Provide the (x, y) coordinate of the cell's center where the given text is located.  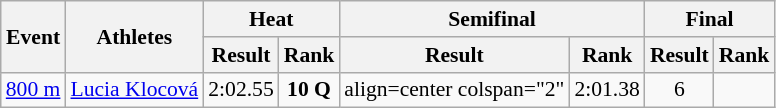
align=center colspan="2" (454, 90)
Athletes (134, 36)
Final (710, 19)
2:01.38 (606, 90)
2:02.55 (240, 90)
Event (34, 36)
Semifinal (492, 19)
800 m (34, 90)
Lucia Klocová (134, 90)
Heat (271, 19)
10 Q (310, 90)
6 (680, 90)
